Search for the cell housing the specified text and yield its (x, y) center coordinate. 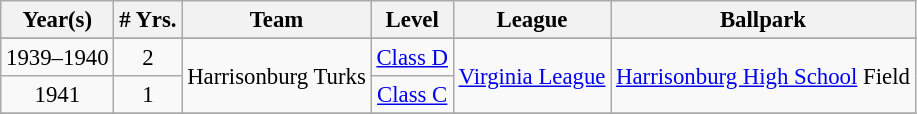
Year(s) (58, 20)
Class D (412, 58)
Level (412, 20)
Ballpark (763, 20)
Harrisonburg High School Field (763, 76)
2 (148, 58)
Class C (412, 95)
Harrisonburg Turks (276, 76)
1941 (58, 95)
Team (276, 20)
League (532, 20)
# Yrs. (148, 20)
Virginia League (532, 76)
1939–1940 (58, 58)
1 (148, 95)
